Find where the given text appears and provide that cell's center as [x, y] coordinate. 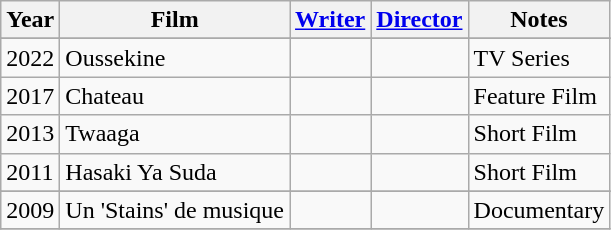
2013 [30, 134]
Oussekine [175, 58]
2017 [30, 96]
Film [175, 20]
Writer [330, 20]
Un 'Stains' de musique [175, 210]
Year [30, 20]
2009 [30, 210]
TV Series [539, 58]
2022 [30, 58]
Documentary [539, 210]
2011 [30, 172]
Chateau [175, 96]
Hasaki Ya Suda [175, 172]
Notes [539, 20]
Director [420, 20]
Feature Film [539, 96]
Twaaga [175, 134]
